From the cell containing the given text, extract its center point as (x, y) coordinate. 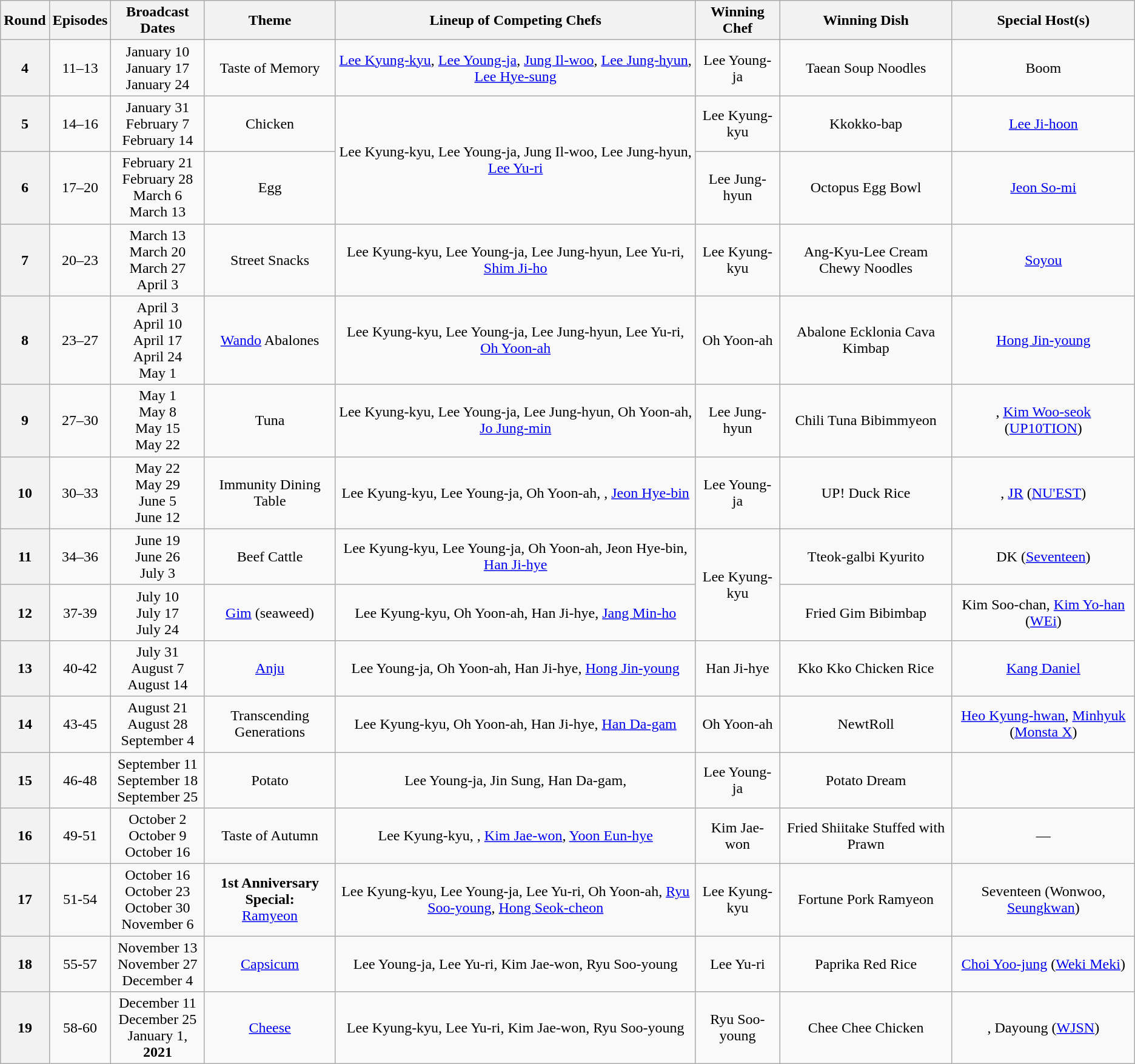
17–20 (80, 188)
6 (25, 188)
14–16 (80, 124)
11–13 (80, 68)
Chicken (270, 124)
Immunity Dining Table (270, 492)
58-60 (80, 1028)
Potato Dream (866, 780)
Kim Jae-won (737, 836)
Lee Kyung-kyu, Oh Yoon-ah, Han Ji-hye, Jang Min-ho (515, 612)
April 3April 10April 17April 24May 1 (158, 340)
Kim Soo-chan, Kim Yo-han (WEi) (1043, 612)
40-42 (80, 668)
Tuna (270, 421)
5 (25, 124)
55-57 (80, 964)
July 31August 7August 14 (158, 668)
Fortune Pork Ramyeon (866, 900)
Potato (270, 780)
November 13November 27December 4 (158, 964)
Lee Kyung-kyu, Lee Yu-ri, Kim Jae-won, Ryu Soo-young (515, 1028)
Capsicum (270, 964)
Egg (270, 188)
October 2October 9October 16 (158, 836)
9 (25, 421)
May 22May 29June 5June 12 (158, 492)
Lee Young-ja, Oh Yoon-ah, Han Ji-hye, Hong Jin-young (515, 668)
1st Anniversary Special:Ramyeon (270, 900)
Lee Kyung-kyu, Oh Yoon-ah, Han Ji-hye, Han Da-gam (515, 724)
Hong Jin-young (1043, 340)
Heo Kyung-hwan, Minhyuk (Monsta X) (1043, 724)
Taean Soup Noodles (866, 68)
Lee Young-ja, Lee Yu-ri, Kim Jae-won, Ryu Soo-young (515, 964)
19 (25, 1028)
34–36 (80, 557)
Gim (seaweed) (270, 612)
Wando Abalones (270, 340)
Lee Kyung-kyu, Lee Young-ja, Lee Jung-hyun, Oh Yoon-ah, Jo Jung-min (515, 421)
37-39 (80, 612)
10 (25, 492)
11 (25, 557)
Round (25, 21)
Choi Yoo-jung (Weki Meki) (1043, 964)
Episodes (80, 21)
43-45 (80, 724)
September 11September 18September 25 (158, 780)
May 1May 8May 15May 22 (158, 421)
13 (25, 668)
18 (25, 964)
Winning Dish (866, 21)
46-48 (80, 780)
January 31February 7February 14 (158, 124)
51-54 (80, 900)
17 (25, 900)
UP! Duck Rice (866, 492)
DK (Seventeen) (1043, 557)
Lee Kyung-kyu, Lee Young-ja, Lee Jung-hyun, Lee Yu-ri, Oh Yoon-ah (515, 340)
14 (25, 724)
Special Host(s) (1043, 21)
Broadcast Dates (158, 21)
March 13March 20March 27April 3 (158, 259)
Lee Kyung-kyu, Lee Young-ja, Lee Jung-hyun, Lee Yu-ri, Shim Ji-ho (515, 259)
Anju (270, 668)
Han Ji-hye (737, 668)
, Kim Woo-seok (UP10TION) (1043, 421)
Taste of Autumn (270, 836)
December 11December 25January 1, 2021 (158, 1028)
February 21February 28March 6March 13 (158, 188)
Seventeen (Wonwoo, Seungkwan) (1043, 900)
Boom (1043, 68)
Chee Chee Chicken (866, 1028)
Lee Kyung-kyu, Lee Young-ja, Lee Yu-ri, Oh Yoon-ah, Ryu Soo-young, Hong Seok-cheon (515, 900)
16 (25, 836)
4 (25, 68)
Taste of Memory (270, 68)
8 (25, 340)
October 16October 23October 30November 6 (158, 900)
Ryu Soo-young (737, 1028)
Lee Yu-ri (737, 964)
Lineup of Competing Chefs (515, 21)
Soyou (1043, 259)
Lee Kyung-kyu, Lee Young-ja, Oh Yoon-ah, Jeon Hye-bin, Han Ji-hye (515, 557)
49-51 (80, 836)
Kko Kko Chicken Rice (866, 668)
Ang-Kyu-Lee Cream Chewy Noodles (866, 259)
, JR (NU'EST) (1043, 492)
Lee Kyung-kyu, Lee Young-ja, Oh Yoon-ah, , Jeon Hye-bin (515, 492)
20–23 (80, 259)
Theme (270, 21)
Lee Kyung-kyu, Lee Young-ja, Jung Il-woo, Lee Jung-hyun, Lee Yu-ri (515, 160)
15 (25, 780)
23–27 (80, 340)
Kkokko-bap (866, 124)
Tteok-galbi Kyurito (866, 557)
Paprika Red Rice (866, 964)
Octopus Egg Bowl (866, 188)
Cheese (270, 1028)
Lee Kyung-kyu, Lee Young-ja, Jung Il-woo, Lee Jung-hyun, Lee Hye-sung (515, 68)
27–30 (80, 421)
12 (25, 612)
Fried Gim Bibimbap (866, 612)
Fried Shiitake Stuffed with Prawn (866, 836)
Lee Kyung-kyu, , Kim Jae-won, Yoon Eun-hye (515, 836)
NewtRoll (866, 724)
August 21August 28September 4 (158, 724)
Jeon So-mi (1043, 188)
— (1043, 836)
Kang Daniel (1043, 668)
January 10January 17January 24 (158, 68)
Beef Cattle (270, 557)
Lee Ji-hoon (1043, 124)
Lee Young-ja, Jin Sung, Han Da-gam, (515, 780)
7 (25, 259)
Abalone Ecklonia Cava Kimbap (866, 340)
, Dayoung (WJSN) (1043, 1028)
Street Snacks (270, 259)
Winning Chef (737, 21)
30–33 (80, 492)
June 19June 26July 3 (158, 557)
July 10July 17July 24 (158, 612)
Transcending Generations (270, 724)
Chili Tuna Bibimmyeon (866, 421)
